Detect which cell encompasses the target text, then output its [x, y] center coordinate. 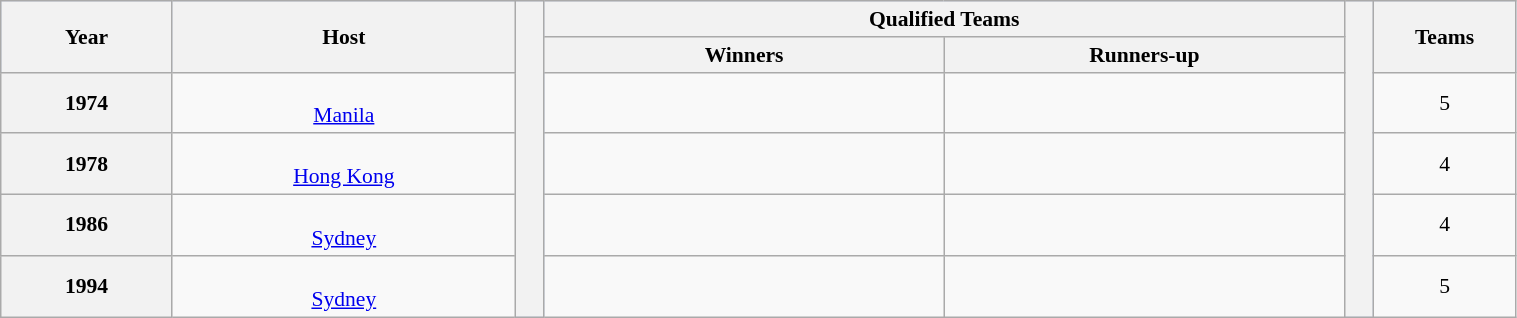
Teams [1444, 36]
Winners [744, 55]
Runners-up [1144, 55]
1986 [87, 226]
1978 [87, 164]
Host [344, 36]
1974 [87, 102]
1994 [87, 286]
Manila [344, 102]
Qualified Teams [944, 19]
Year [87, 36]
Hong Kong [344, 164]
